Pinpoint the cell where the given text exists, returning its (X, Y) midpoint coordinate. 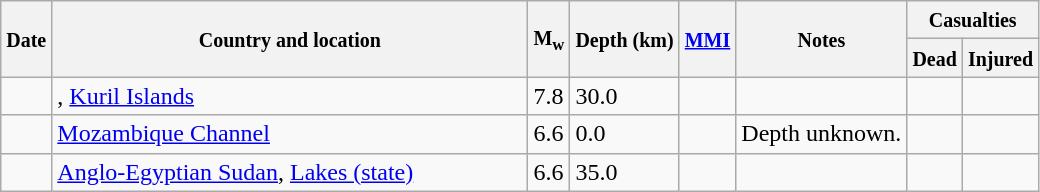
Casualties (973, 20)
Depth (km) (624, 39)
Date (26, 39)
Anglo-Egyptian Sudan, Lakes (state) (290, 172)
Mw (549, 39)
Dead (935, 58)
Mozambique Channel (290, 134)
7.8 (549, 96)
Depth unknown. (822, 134)
Notes (822, 39)
Injured (1000, 58)
30.0 (624, 96)
, Kuril Islands (290, 96)
0.0 (624, 134)
Country and location (290, 39)
MMI (708, 39)
35.0 (624, 172)
